Detect which cell encompasses the target text, then output its (x, y) center coordinate. 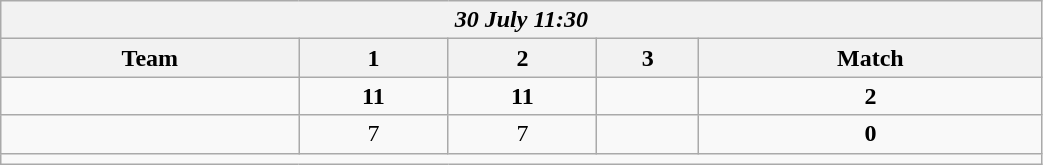
30 July 11:30 (522, 20)
Match (870, 58)
3 (648, 58)
1 (374, 58)
0 (870, 134)
Team (150, 58)
